Scan for the cell matching the given text and deliver its [X, Y] coordinate at center. 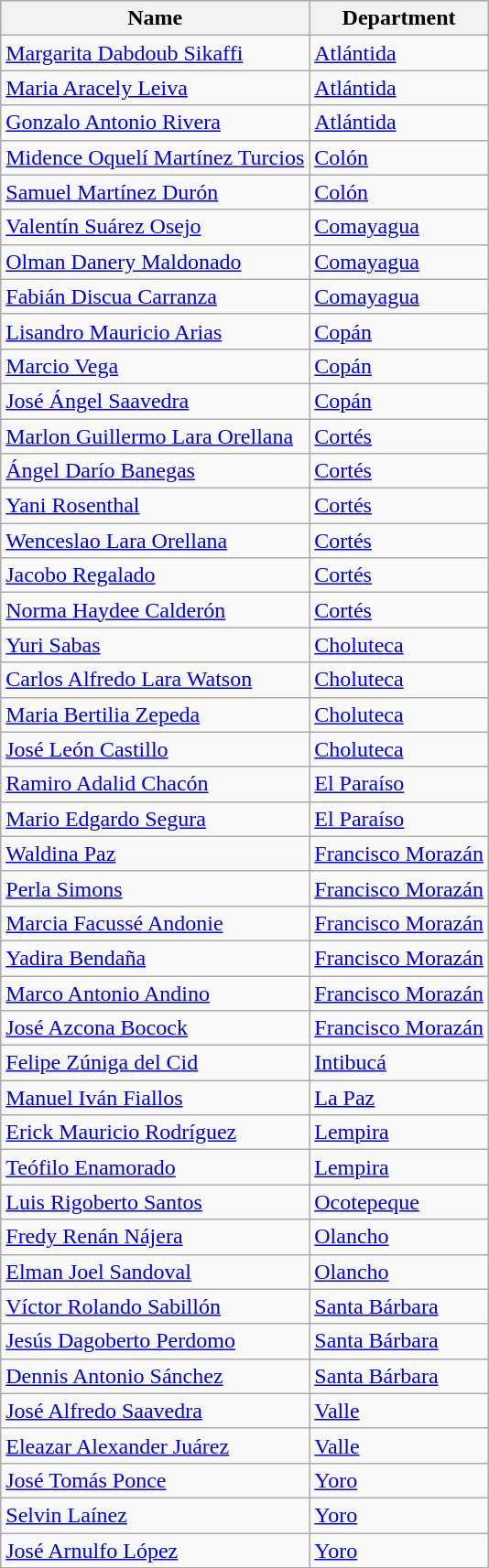
José León Castillo [156, 749]
Marlon Guillermo Lara Orellana [156, 436]
Valentín Suárez Osejo [156, 227]
Gonzalo Antonio Rivera [156, 123]
Selvin Laínez [156, 1515]
Dennis Antonio Sánchez [156, 1376]
Maria Bertilia Zepeda [156, 714]
Yadira Bendaña [156, 958]
Carlos Alfredo Lara Watson [156, 680]
José Tomás Ponce [156, 1480]
Marcio Vega [156, 366]
Olman Danery Maldonado [156, 262]
Teófilo Enamorado [156, 1167]
Yuri Sabas [156, 645]
Fabián Discua Carranza [156, 296]
Manuel Iván Fiallos [156, 1098]
Felipe Zúniga del Cid [156, 1063]
Perla Simons [156, 888]
Norma Haydee Calderón [156, 610]
Maria Aracely Leiva [156, 88]
Fredy Renán Nájera [156, 1237]
Luis Rigoberto Santos [156, 1202]
Wenceslao Lara Orellana [156, 541]
José Ángel Saavedra [156, 401]
Elman Joel Sandoval [156, 1272]
Jacobo Regalado [156, 575]
Margarita Dabdoub Sikaffi [156, 53]
Marco Antonio Andino [156, 993]
Ocotepeque [399, 1202]
Jesús Dagoberto Perdomo [156, 1341]
Marcia Facussé Andonie [156, 923]
José Alfredo Saavedra [156, 1411]
Eleazar Alexander Juárez [156, 1445]
Víctor Rolando Sabillón [156, 1306]
La Paz [399, 1098]
Erick Mauricio Rodríguez [156, 1133]
Samuel Martínez Durón [156, 192]
Ángel Darío Banegas [156, 471]
Yani Rosenthal [156, 506]
Waldina Paz [156, 854]
Ramiro Adalid Chacón [156, 784]
Intibucá [399, 1063]
Department [399, 18]
Midence Oquelí Martínez Turcios [156, 157]
Lisandro Mauricio Arias [156, 331]
Name [156, 18]
José Arnulfo López [156, 1551]
Mario Edgardo Segura [156, 819]
José Azcona Bocock [156, 1028]
